Capture the cell that displays the provided text and extract its [X, Y] central coordinate. 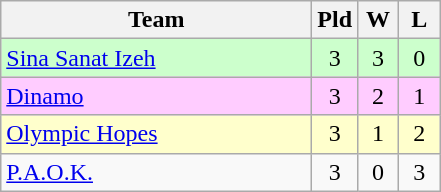
Team [156, 20]
W [378, 20]
P.A.O.K. [156, 172]
Sina Sanat Izeh [156, 58]
Olympic Hopes [156, 134]
Dinamo [156, 96]
Pld [335, 20]
L [420, 20]
